Extract the (x, y) coordinate from the center of the cell holding the provided text.  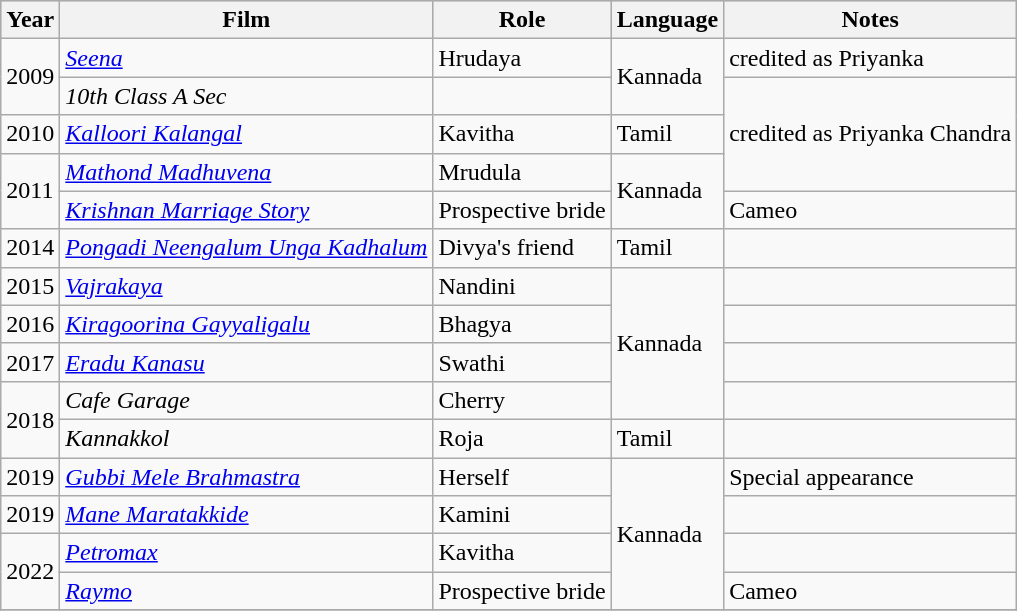
Language (667, 20)
Bhagya (522, 324)
Mathond Madhuvena (246, 172)
Vajrakaya (246, 286)
2011 (30, 191)
Kamini (522, 515)
Film (246, 20)
2017 (30, 362)
credited as Priyanka Chandra (870, 134)
Notes (870, 20)
2010 (30, 134)
Kiragoorina Gayyaligalu (246, 324)
Seena (246, 58)
2014 (30, 248)
Special appearance (870, 477)
Krishnan Marriage Story (246, 210)
10th Class A Sec (246, 96)
2016 (30, 324)
Herself (522, 477)
Raymo (246, 591)
Petromax (246, 553)
Role (522, 20)
Eradu Kanasu (246, 362)
Cherry (522, 400)
Roja (522, 438)
Mrudula (522, 172)
2015 (30, 286)
Kalloori Kalangal (246, 134)
credited as Priyanka (870, 58)
2009 (30, 77)
Year (30, 20)
Mane Maratakkide (246, 515)
Hrudaya (522, 58)
2018 (30, 419)
Kannakkol (246, 438)
Pongadi Neengalum Unga Kadhalum (246, 248)
Nandini (522, 286)
Gubbi Mele Brahmastra (246, 477)
2022 (30, 572)
Divya's friend (522, 248)
Cafe Garage (246, 400)
Swathi (522, 362)
